Pinpoint the cell where the given text exists, returning its [x, y] midpoint coordinate. 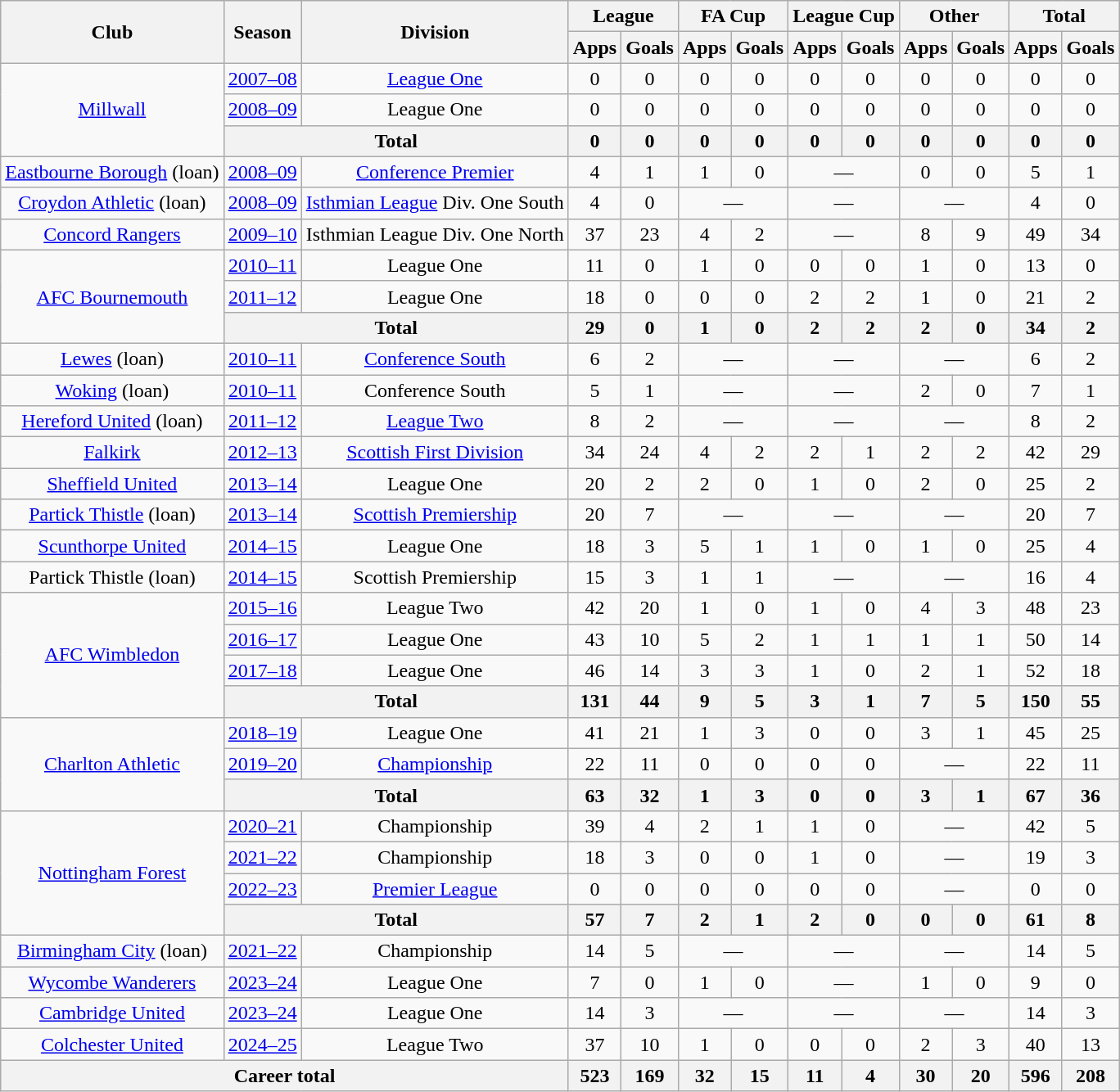
523 [594, 1076]
League Cup [844, 16]
19 [1036, 857]
Nottingham Forest [112, 873]
Concord Rangers [112, 234]
Scunthorpe United [112, 546]
Lewes (loan) [112, 359]
Birmingham City (loan) [112, 951]
49 [1036, 234]
52 [1036, 670]
63 [594, 795]
2007–08 [262, 79]
Season [262, 32]
2018–19 [262, 733]
2019–20 [262, 764]
Woking (loan) [112, 390]
43 [594, 639]
AFC Bournemouth [112, 296]
2022–23 [262, 888]
44 [650, 702]
Colchester United [112, 1045]
Millwall [112, 110]
Falkirk [112, 453]
40 [1036, 1045]
Isthmian League Div. One South [435, 203]
39 [594, 826]
Premier League [435, 888]
Charlton Athletic [112, 764]
Isthmian League Div. One North [435, 234]
45 [1036, 733]
2024–25 [262, 1045]
16 [1036, 577]
131 [594, 702]
2017–18 [262, 670]
67 [1036, 795]
46 [594, 670]
596 [1036, 1076]
FA Cup [733, 16]
2012–13 [262, 453]
61 [1036, 920]
48 [1036, 608]
55 [1091, 702]
150 [1036, 702]
AFC Wimbledon [112, 655]
Wycombe Wanderers [112, 982]
Career total [285, 1076]
Sheffield United [112, 484]
Croydon Athletic (loan) [112, 203]
57 [594, 920]
169 [650, 1076]
50 [1036, 639]
Club [112, 32]
Scottish First Division [435, 453]
2009–10 [262, 234]
League [623, 16]
Hereford United (loan) [112, 422]
2016–17 [262, 639]
2015–16 [262, 608]
Eastbourne Borough (loan) [112, 172]
Conference Premier [435, 172]
30 [925, 1076]
2020–21 [262, 826]
Division [435, 32]
Other [954, 16]
36 [1091, 795]
41 [594, 733]
208 [1091, 1076]
24 [650, 453]
Cambridge United [112, 1013]
